Determine the [x, y] coordinate at the center of the cell enclosing the given text.  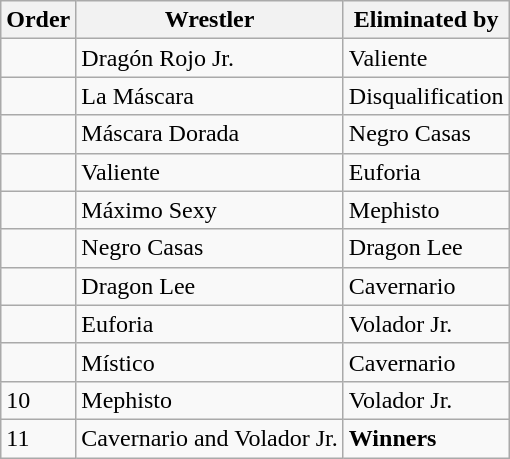
La Máscara [210, 96]
Winners [426, 438]
Dragón Rojo Jr. [210, 58]
11 [38, 438]
Máximo Sexy [210, 210]
Máscara Dorada [210, 134]
Order [38, 20]
Místico [210, 362]
Wrestler [210, 20]
Cavernario and Volador Jr. [210, 438]
10 [38, 400]
Disqualification [426, 96]
Eliminated by [426, 20]
